Determine the [x, y] coordinate at the center of the cell enclosing the given text.  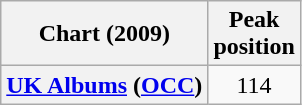
114 [254, 85]
Chart (2009) [104, 34]
Peakposition [254, 34]
UK Albums (OCC) [104, 85]
